Identify which cell holds the provided text, then report its (x, y) central coordinate. 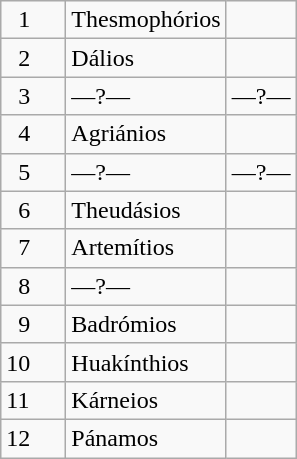
Agriánios (146, 134)
4 (34, 134)
11 (34, 400)
5 (34, 172)
9 (34, 324)
Artemítios (146, 248)
Badrómios (146, 324)
8 (34, 286)
Pánamos (146, 438)
6 (34, 210)
3 (34, 96)
Huakínthios (146, 362)
Thesmophórios (146, 20)
1 (34, 20)
10 (34, 362)
Kárneios (146, 400)
7 (34, 248)
Dálios (146, 58)
12 (34, 438)
2 (34, 58)
Theudásios (146, 210)
